Find where the given text appears and provide that cell's center as (X, Y) coordinate. 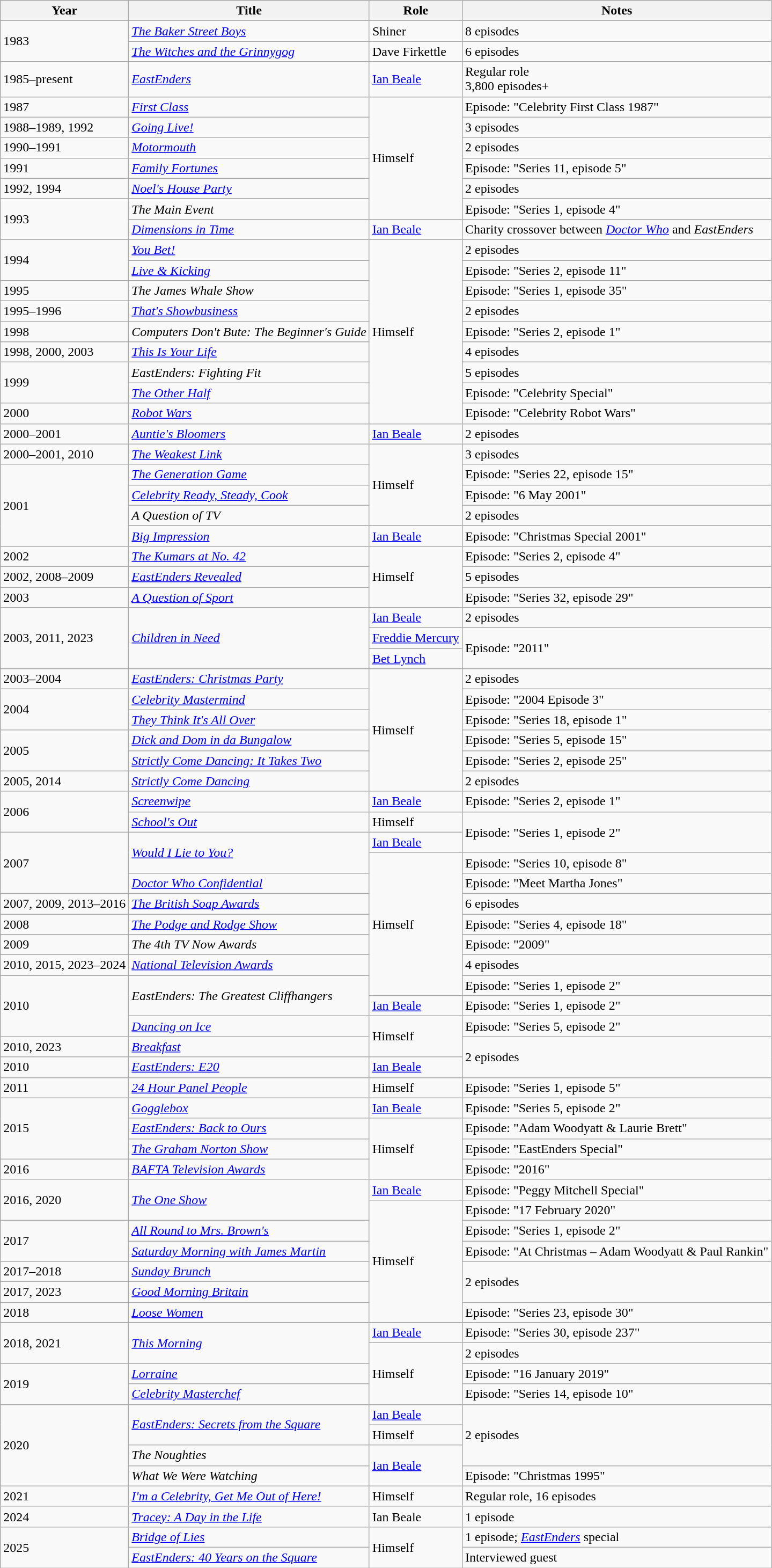
Interviewed guest (616, 1557)
A Question of Sport (249, 597)
2016, 2020 (64, 1200)
Shiner (415, 31)
Episode: "Celebrity Robot Wars" (616, 413)
This Is Your Life (249, 352)
The Generation Game (249, 475)
Regular role, 16 episodes (616, 1496)
Episode: "2009" (616, 945)
2019 (64, 1384)
Bridge of Lies (249, 1537)
2006 (64, 812)
EastEnders: E20 (249, 1067)
2016 (64, 1169)
They Think It's All Over (249, 720)
Episode: "Series 14, episode 10" (616, 1394)
Episode: "Series 2, episode 4" (616, 556)
Dancing on Ice (249, 1026)
Tracey: A Day in the Life (249, 1516)
EastEnders: Fighting Fit (249, 373)
Episode: "17 February 2020" (616, 1210)
2009 (64, 945)
Celebrity Masterchef (249, 1394)
Big Impression (249, 536)
Episode: "Series 30, episode 237" (616, 1333)
Episode: "Series 23, episode 30" (616, 1312)
Freddie Mercury (415, 638)
Episode: "At Christmas – Adam Woodyatt & Paul Rankin" (616, 1251)
Episode: "2016" (616, 1169)
1988–1989, 1992 (64, 127)
Dave Firkettle (415, 52)
2004 (64, 710)
Episode: "Series 32, episode 29" (616, 597)
Strictly Come Dancing (249, 781)
Regular role 3,800 episodes+ (616, 79)
Children in Need (249, 638)
That's Showbusiness (249, 311)
Noel's House Party (249, 188)
Year (64, 11)
Doctor Who Confidential (249, 883)
Loose Women (249, 1312)
2003, 2011, 2023 (64, 638)
The British Soap Awards (249, 903)
The Baker Street Boys (249, 31)
1 episode; EastEnders special (616, 1537)
1991 (64, 168)
1987 (64, 107)
Episode: "Series 1, episode 4" (616, 209)
Robot Wars (249, 413)
Celebrity Mastermind (249, 699)
Episode: "Series 11, episode 5" (616, 168)
Motormouth (249, 148)
8 episodes (616, 31)
EastEnders: Back to Ours (249, 1128)
School's Out (249, 822)
2010, 2023 (64, 1047)
EastEnders: Secrets from the Square (249, 1425)
The One Show (249, 1200)
Episode: "Series 4, episode 18" (616, 924)
The Weakest Link (249, 454)
EastEnders: The Greatest Cliffhangers (249, 996)
EastEnders: 40 Years on the Square (249, 1557)
Breakfast (249, 1047)
Notes (616, 11)
Charity crossover between Doctor Who and EastEnders (616, 229)
Gogglebox (249, 1108)
Episode: "Christmas 1995" (616, 1476)
EastEnders Revealed (249, 577)
EastEnders (249, 79)
The Other Half (249, 393)
1993 (64, 219)
2002 (64, 556)
The Kumars at No. 42 (249, 556)
2007 (64, 863)
Celebrity Ready, Steady, Cook (249, 495)
The Witches and the Grinnygog (249, 52)
2020 (64, 1445)
Sunday Brunch (249, 1272)
1998, 2000, 2003 (64, 352)
2002, 2008–2009 (64, 577)
Episode: "16 January 2019" (616, 1374)
2000–2001 (64, 434)
Title (249, 11)
Strictly Come Dancing: It Takes Two (249, 761)
The James Whale Show (249, 291)
All Round to Mrs. Brown's (249, 1230)
Episode: "Series 1, episode 5" (616, 1088)
2005, 2014 (64, 781)
2015 (64, 1128)
Auntie's Bloomers (249, 434)
2001 (64, 505)
Episode: "EastEnders Special" (616, 1149)
Episode: "Peggy Mitchell Special" (616, 1190)
Would I Lie to You? (249, 852)
2010, 2015, 2023–2024 (64, 965)
2003 (64, 597)
1 episode (616, 1516)
Role (415, 11)
The Main Event (249, 209)
Good Morning Britain (249, 1292)
First Class (249, 107)
Lorraine (249, 1374)
2017 (64, 1241)
2011 (64, 1088)
2008 (64, 924)
Episode: "Celebrity Special" (616, 393)
24 Hour Panel People (249, 1088)
Episode: "Series 18, episode 1" (616, 720)
EastEnders: Christmas Party (249, 679)
Episode: "Series 10, episode 8" (616, 863)
Going Live! (249, 127)
Dimensions in Time (249, 229)
1995–1996 (64, 311)
Episode: "Series 1, episode 35" (616, 291)
Episode: "Series 2, episode 11" (616, 270)
Episode: "6 May 2001" (616, 495)
Family Fortunes (249, 168)
The Podge and Rodge Show (249, 924)
Bet Lynch (415, 659)
You Bet! (249, 250)
1995 (64, 291)
Episode: "Series 2, episode 25" (616, 761)
2003–2004 (64, 679)
I'm a Celebrity, Get Me Out of Here! (249, 1496)
Computers Don't Bute: The Beginner's Guide (249, 332)
2005 (64, 750)
A Question of TV (249, 515)
2018, 2021 (64, 1343)
Episode: "Celebrity First Class 1987" (616, 107)
Episode: "Christmas Special 2001" (616, 536)
1985–present (64, 79)
The Noughties (249, 1455)
The Graham Norton Show (249, 1149)
What We Were Watching (249, 1476)
Live & Kicking (249, 270)
Dick and Dom in da Bungalow (249, 740)
2025 (64, 1547)
The 4th TV Now Awards (249, 945)
Episode: "Series 5, episode 15" (616, 740)
2021 (64, 1496)
1998 (64, 332)
Episode: "Series 22, episode 15" (616, 475)
1990–1991 (64, 148)
1994 (64, 260)
2000–2001, 2010 (64, 454)
Screenwipe (249, 801)
2007, 2009, 2013–2016 (64, 903)
2000 (64, 413)
Episode: "Meet Martha Jones" (616, 883)
BAFTA Television Awards (249, 1169)
Saturday Morning with James Martin (249, 1251)
1983 (64, 41)
1999 (64, 383)
2018 (64, 1312)
Episode: "2004 Episode 3" (616, 699)
This Morning (249, 1343)
2024 (64, 1516)
2017, 2023 (64, 1292)
2017–2018 (64, 1272)
Episode: "2011" (616, 648)
1992, 1994 (64, 188)
National Television Awards (249, 965)
Episode: "Adam Woodyatt & Laurie Brett" (616, 1128)
